Locate the cell with the specified text and output its [X, Y] center coordinate. 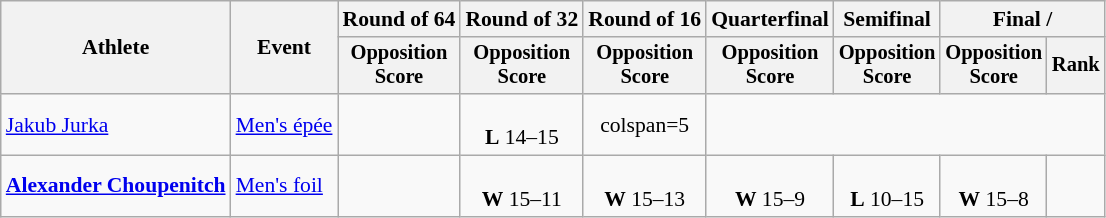
Final / [1022, 19]
Event [284, 48]
W 15–13 [644, 186]
Round of 64 [400, 19]
Rank [1076, 66]
Men's épée [284, 124]
Round of 32 [522, 19]
Men's foil [284, 186]
Alexander Choupenitch [116, 186]
W 15–8 [994, 186]
L 10–15 [888, 186]
W 15–9 [770, 186]
Athlete [116, 48]
W 15–11 [522, 186]
Quarterfinal [770, 19]
Round of 16 [644, 19]
L 14–15 [522, 124]
Jakub Jurka [116, 124]
Semifinal [888, 19]
colspan=5 [644, 124]
